Extract the (x, y) coordinate from the center of the cell holding the provided text.  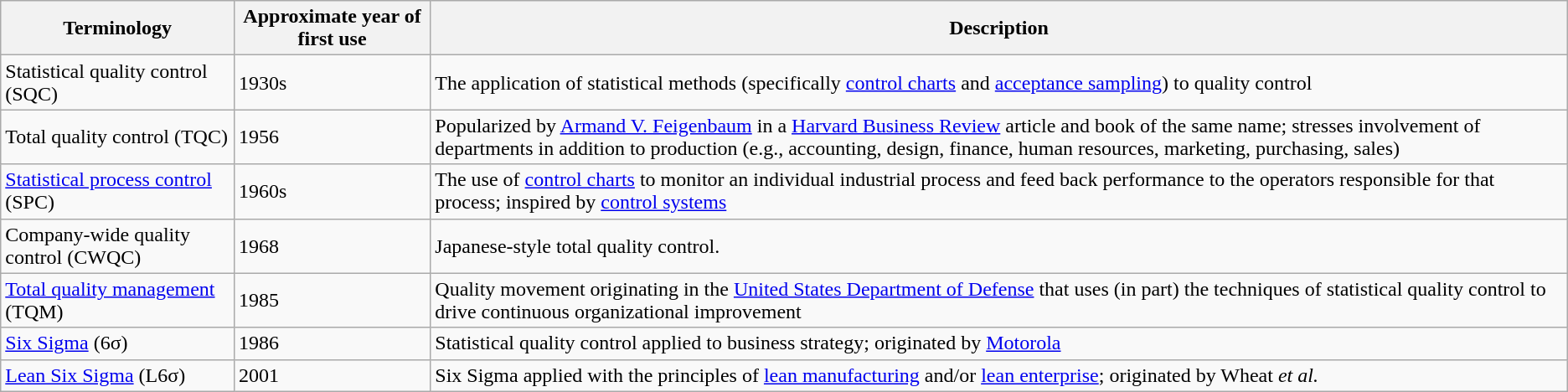
Total quality management (TQM) (117, 300)
Statistical process control (SPC) (117, 191)
Company-wide quality control (CWQC) (117, 246)
The application of statistical methods (specifically control charts and acceptance sampling) to quality control (998, 82)
Six Sigma applied with the principles of lean manufacturing and/or lean enterprise; originated by Wheat et al. (998, 375)
Lean Six Sigma (L6σ) (117, 375)
1956 (332, 137)
1968 (332, 246)
Approximate year of first use (332, 28)
Total quality control (TQC) (117, 137)
1985 (332, 300)
1960s (332, 191)
Japanese-style total quality control. (998, 246)
Six Sigma (6σ) (117, 343)
Statistical quality control applied to business strategy; originated by Motorola (998, 343)
Statistical quality control (SQC) (117, 82)
1930s (332, 82)
Terminology (117, 28)
Description (998, 28)
1986 (332, 343)
2001 (332, 375)
